Detect which cell encompasses the target text, then output its (X, Y) center coordinate. 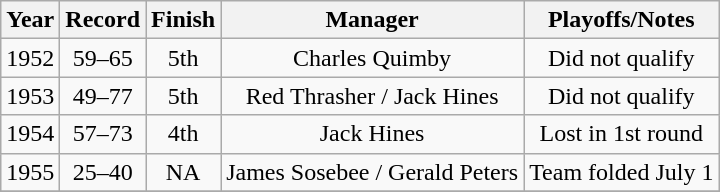
Lost in 1st round (622, 134)
57–73 (103, 134)
1954 (30, 134)
59–65 (103, 58)
Jack Hines (372, 134)
Charles Quimby (372, 58)
Finish (184, 20)
Record (103, 20)
Manager (372, 20)
49–77 (103, 96)
1952 (30, 58)
James Sosebee / Gerald Peters (372, 172)
1953 (30, 96)
25–40 (103, 172)
NA (184, 172)
Red Thrasher / Jack Hines (372, 96)
1955 (30, 172)
4th (184, 134)
Playoffs/Notes (622, 20)
Team folded July 1 (622, 172)
Year (30, 20)
